Return the (X, Y) coordinate for the center point of the cell that contains the specified text.  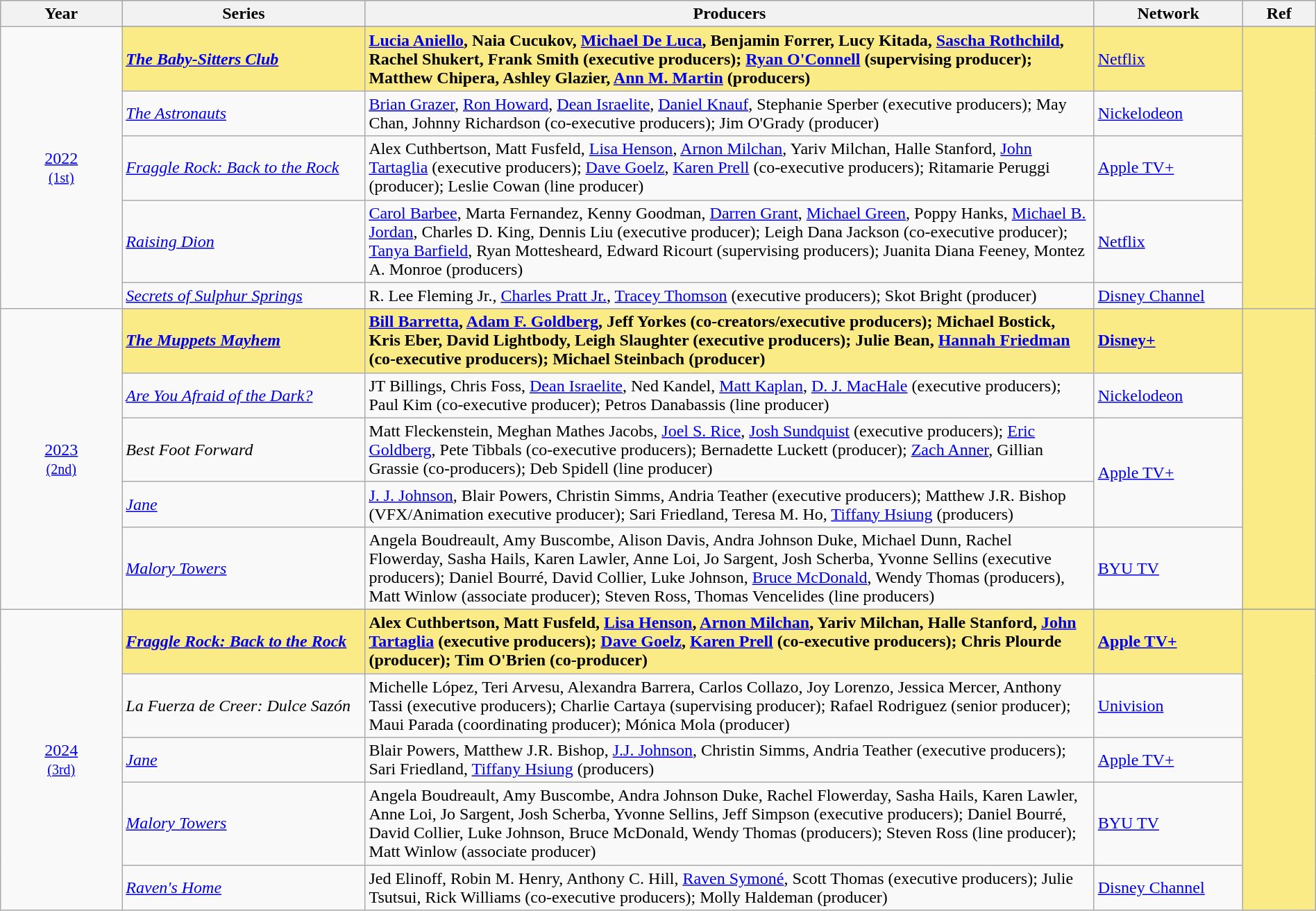
2024(3rd) (61, 759)
Univision (1168, 705)
The Astronauts (244, 114)
La Fuerza de Creer: Dulce Sazón (244, 705)
Series (244, 14)
Best Foot Forward (244, 450)
Year (61, 14)
Network (1168, 14)
Secrets of Sulphur Springs (244, 296)
2022(1st) (61, 168)
R. Lee Fleming Jr., Charles Pratt Jr., Tracey Thomson (executive producers); Skot Bright (producer) (729, 296)
The Muppets Mayhem (244, 341)
Blair Powers, Matthew J.R. Bishop, J.J. Johnson, Christin Simms, Andria Teather (executive producers); Sari Friedland, Tiffany Hsiung (producers) (729, 760)
Raven's Home (244, 888)
2023(2nd) (61, 459)
The Baby-Sitters Club (244, 59)
Producers (729, 14)
Are You Afraid of the Dark? (244, 395)
Raising Dion (244, 241)
Ref (1279, 14)
Disney+ (1168, 341)
